For the text-containing cell, return its midpoint in (X, Y) coordinate format. 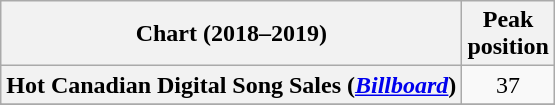
Peakposition (508, 34)
37 (508, 85)
Hot Canadian Digital Song Sales (Billboard) (232, 85)
Chart (2018–2019) (232, 34)
